Capture the cell that displays the provided text and extract its [X, Y] central coordinate. 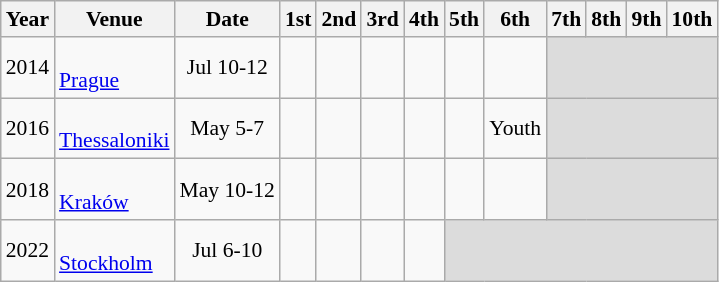
Year [28, 19]
5th [464, 19]
Kraków [114, 190]
9th [646, 19]
1st [298, 19]
4th [424, 19]
6th [515, 19]
Jul 6-10 [226, 250]
2018 [28, 190]
May 10-12 [226, 190]
Venue [114, 19]
Jul 10-12 [226, 68]
2014 [28, 68]
Thessaloniki [114, 128]
May 5-7 [226, 128]
8th [606, 19]
10th [692, 19]
3rd [382, 19]
Youth [515, 128]
Date [226, 19]
7th [566, 19]
Stockholm [114, 250]
2016 [28, 128]
2022 [28, 250]
Prague [114, 68]
2nd [338, 19]
